Output the (x, y) coordinate of the center of the cell containing the given text.  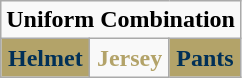
Uniform Combination (121, 20)
Jersey (130, 58)
Pants (204, 58)
Helmet (46, 58)
